Output the (x, y) coordinate of the center of the cell containing the given text.  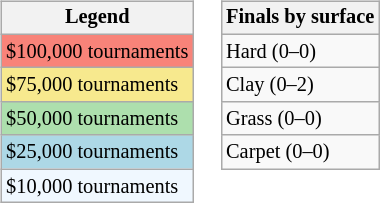
Carpet (0–0) (300, 152)
Legend (97, 18)
Finals by surface (300, 18)
Clay (0–2) (300, 85)
Hard (0–0) (300, 51)
$100,000 tournaments (97, 51)
$25,000 tournaments (97, 152)
$10,000 tournaments (97, 186)
$75,000 tournaments (97, 85)
Grass (0–0) (300, 119)
$50,000 tournaments (97, 119)
